Pinpoint the cell where the given text exists, returning its (X, Y) midpoint coordinate. 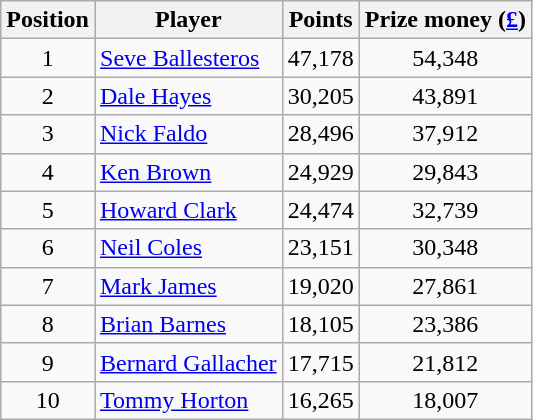
27,861 (445, 286)
23,386 (445, 324)
43,891 (445, 96)
3 (48, 134)
2 (48, 96)
Position (48, 20)
4 (48, 172)
29,843 (445, 172)
23,151 (320, 248)
28,496 (320, 134)
17,715 (320, 362)
Prize money (£) (445, 20)
9 (48, 362)
Bernard Gallacher (188, 362)
1 (48, 58)
Points (320, 20)
21,812 (445, 362)
Mark James (188, 286)
8 (48, 324)
32,739 (445, 210)
Nick Faldo (188, 134)
Brian Barnes (188, 324)
5 (48, 210)
Ken Brown (188, 172)
37,912 (445, 134)
54,348 (445, 58)
24,929 (320, 172)
30,348 (445, 248)
Dale Hayes (188, 96)
19,020 (320, 286)
30,205 (320, 96)
16,265 (320, 400)
47,178 (320, 58)
24,474 (320, 210)
Neil Coles (188, 248)
10 (48, 400)
Tommy Horton (188, 400)
18,007 (445, 400)
Player (188, 20)
Seve Ballesteros (188, 58)
6 (48, 248)
7 (48, 286)
18,105 (320, 324)
Howard Clark (188, 210)
